Return the (x, y) coordinate for the center point of the cell that contains the specified text.  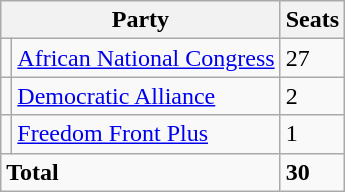
Total (140, 172)
African National Congress (146, 58)
27 (312, 58)
30 (312, 172)
1 (312, 134)
2 (312, 96)
Seats (312, 20)
Party (140, 20)
Democratic Alliance (146, 96)
Freedom Front Plus (146, 134)
